Return [x, y] of the center of cell containing provided text 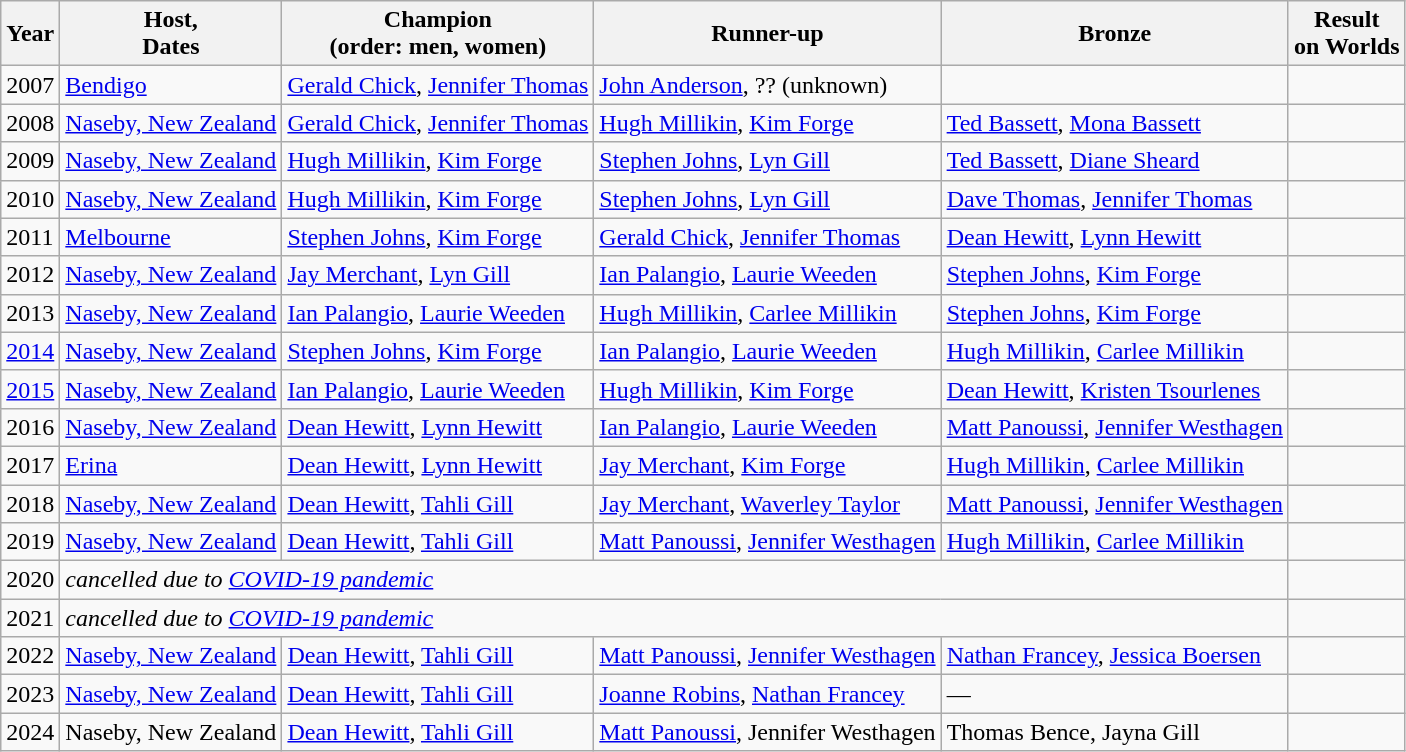
Ted Bassett, Diane Sheard [1114, 161]
Champion(order: men, women) [438, 34]
2018 [30, 503]
2011 [30, 237]
Dean Hewitt, Kristen Tsourlenes [1114, 389]
Nathan Francey, Jessica Boersen [1114, 656]
Year [30, 34]
Host,Dates [171, 34]
2021 [30, 618]
Melbourne [171, 237]
Bendigo [171, 85]
2016 [30, 427]
Jay Merchant, Waverley Taylor [768, 503]
2023 [30, 694]
Jay Merchant, Lyn Gill [438, 275]
— [1114, 694]
Ted Bassett, Mona Bassett [1114, 123]
2008 [30, 123]
2010 [30, 199]
Erina [171, 465]
Dave Thomas, Jennifer Thomas [1114, 199]
Thomas Bence, Jayna Gill [1114, 732]
2007 [30, 85]
2015 [30, 389]
2019 [30, 542]
2012 [30, 275]
Runner-up [768, 34]
2009 [30, 161]
2022 [30, 656]
2014 [30, 351]
Bronze [1114, 34]
Resulton Worlds [1346, 34]
Jay Merchant, Kim Forge [768, 465]
2024 [30, 732]
Joanne Robins, Nathan Francey [768, 694]
2020 [30, 580]
2013 [30, 313]
John Anderson, ?? (unknown) [768, 85]
2017 [30, 465]
